Determine the [x, y] coordinate at the center of the cell enclosing the given text.  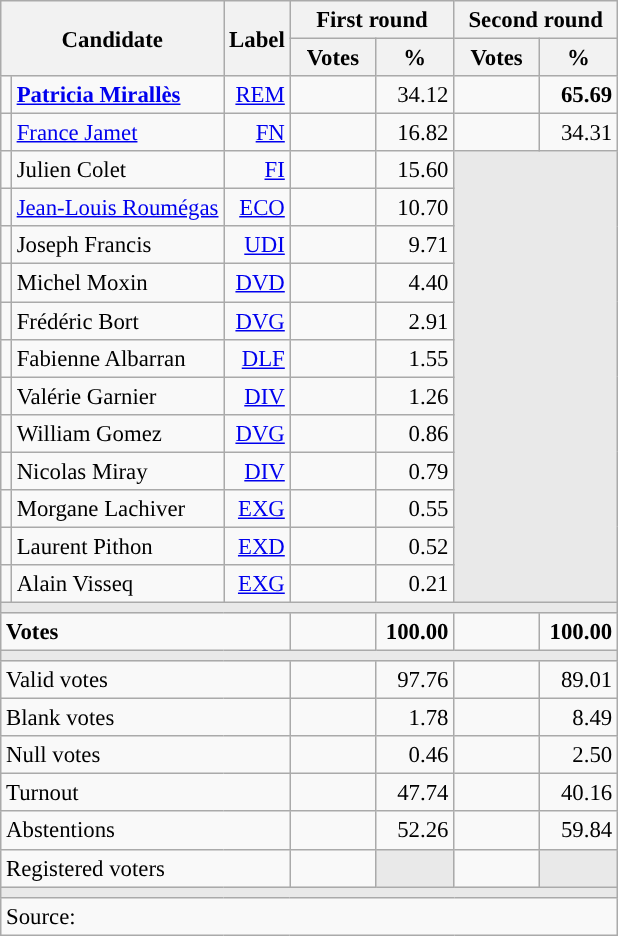
UDI [257, 245]
Morgane Lachiver [117, 509]
10.70 [415, 208]
4.40 [415, 283]
Valérie Garnier [117, 396]
Frédéric Bort [117, 321]
William Gomez [117, 433]
Turnout [146, 793]
1.26 [415, 396]
France Jamet [117, 133]
Jean-Louis Roumégas [117, 208]
9.71 [415, 245]
34.31 [578, 133]
40.16 [578, 793]
34.12 [415, 95]
2.91 [415, 321]
Fabienne Albarran [117, 358]
Source: [310, 916]
59.84 [578, 831]
Null votes [146, 755]
65.69 [578, 95]
REM [257, 95]
89.01 [578, 680]
Second round [536, 20]
2.50 [578, 755]
47.74 [415, 793]
Julien Colet [117, 170]
15.60 [415, 170]
16.82 [415, 133]
FI [257, 170]
Michel Moxin [117, 283]
0.86 [415, 433]
Abstentions [146, 831]
8.49 [578, 718]
ECO [257, 208]
1.55 [415, 358]
Label [257, 38]
Nicolas Miray [117, 471]
0.55 [415, 509]
52.26 [415, 831]
Alain Visseq [117, 584]
DLF [257, 358]
1.78 [415, 718]
0.52 [415, 546]
0.21 [415, 584]
Blank votes [146, 718]
DVD [257, 283]
EXD [257, 546]
Valid votes [146, 680]
0.79 [415, 471]
Joseph Francis [117, 245]
Laurent Pithon [117, 546]
Patricia Mirallès [117, 95]
First round [372, 20]
97.76 [415, 680]
0.46 [415, 755]
Candidate [112, 38]
FN [257, 133]
Registered voters [146, 868]
